Output the [x, y] coordinate of the center of the cell containing the given text.  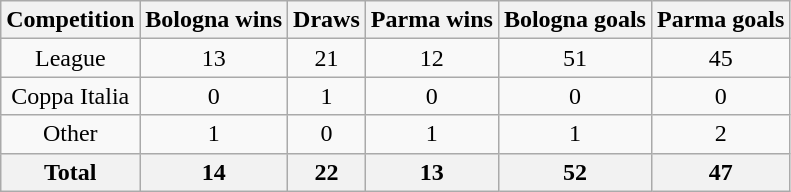
League [70, 58]
51 [574, 58]
Bologna goals [574, 20]
45 [720, 58]
Coppa Italia [70, 96]
Total [70, 172]
12 [432, 58]
47 [720, 172]
Bologna wins [214, 20]
14 [214, 172]
Competition [70, 20]
52 [574, 172]
22 [327, 172]
2 [720, 134]
Draws [327, 20]
21 [327, 58]
Parma goals [720, 20]
Other [70, 134]
Parma wins [432, 20]
